Find where the given text appears and provide that cell's center as (x, y) coordinate. 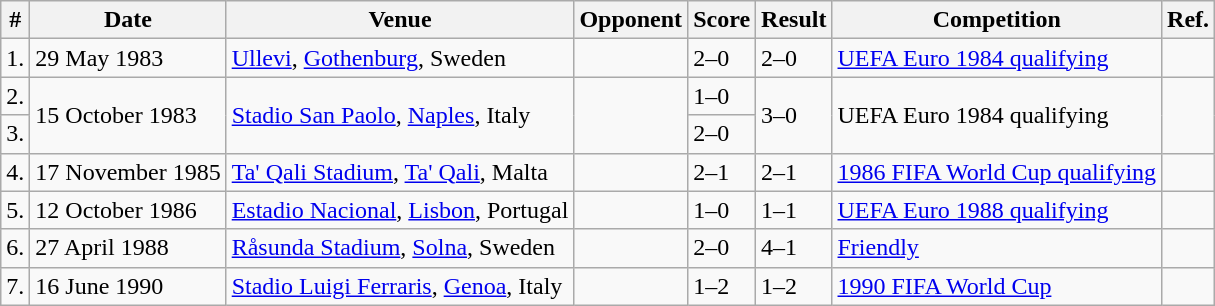
Ref. (1188, 20)
15 October 1983 (128, 115)
Result (794, 20)
17 November 1985 (128, 172)
# (16, 20)
Stadio Luigi Ferraris, Genoa, Italy (400, 286)
1. (16, 58)
6. (16, 248)
UEFA Euro 1988 qualifying (997, 210)
Opponent (631, 20)
5. (16, 210)
Friendly (997, 248)
Date (128, 20)
Råsunda Stadium, Solna, Sweden (400, 248)
2. (16, 96)
4. (16, 172)
Score (722, 20)
Venue (400, 20)
1–1 (794, 210)
Competition (997, 20)
Estadio Nacional, Lisbon, Portugal (400, 210)
1986 FIFA World Cup qualifying (997, 172)
3. (16, 134)
Ullevi, Gothenburg, Sweden (400, 58)
7. (16, 286)
3–0 (794, 115)
27 April 1988 (128, 248)
1990 FIFA World Cup (997, 286)
Ta' Qali Stadium, Ta' Qali, Malta (400, 172)
12 October 1986 (128, 210)
4–1 (794, 248)
Stadio San Paolo, Naples, Italy (400, 115)
16 June 1990 (128, 286)
29 May 1983 (128, 58)
